Scan for the cell matching the given text and deliver its (X, Y) coordinate at center. 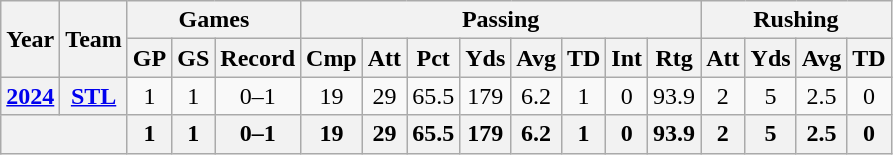
Rtg (674, 58)
GS (194, 58)
Games (214, 20)
2024 (30, 96)
Pct (434, 58)
Team (94, 39)
Int (627, 58)
Passing (501, 20)
Rushing (796, 20)
STL (94, 96)
GP (149, 58)
Year (30, 39)
Cmp (332, 58)
Record (258, 58)
